Determine the (X, Y) coordinate at the center of the cell enclosing the given text.  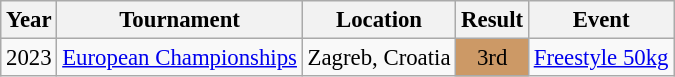
Zagreb, Croatia (379, 58)
Tournament (180, 20)
Event (600, 20)
Year (29, 20)
Location (379, 20)
Freestyle 50kg (600, 58)
3rd (492, 58)
2023 (29, 58)
European Championships (180, 58)
Result (492, 20)
